Find where the given text appears and provide that cell's center as (X, Y) coordinate. 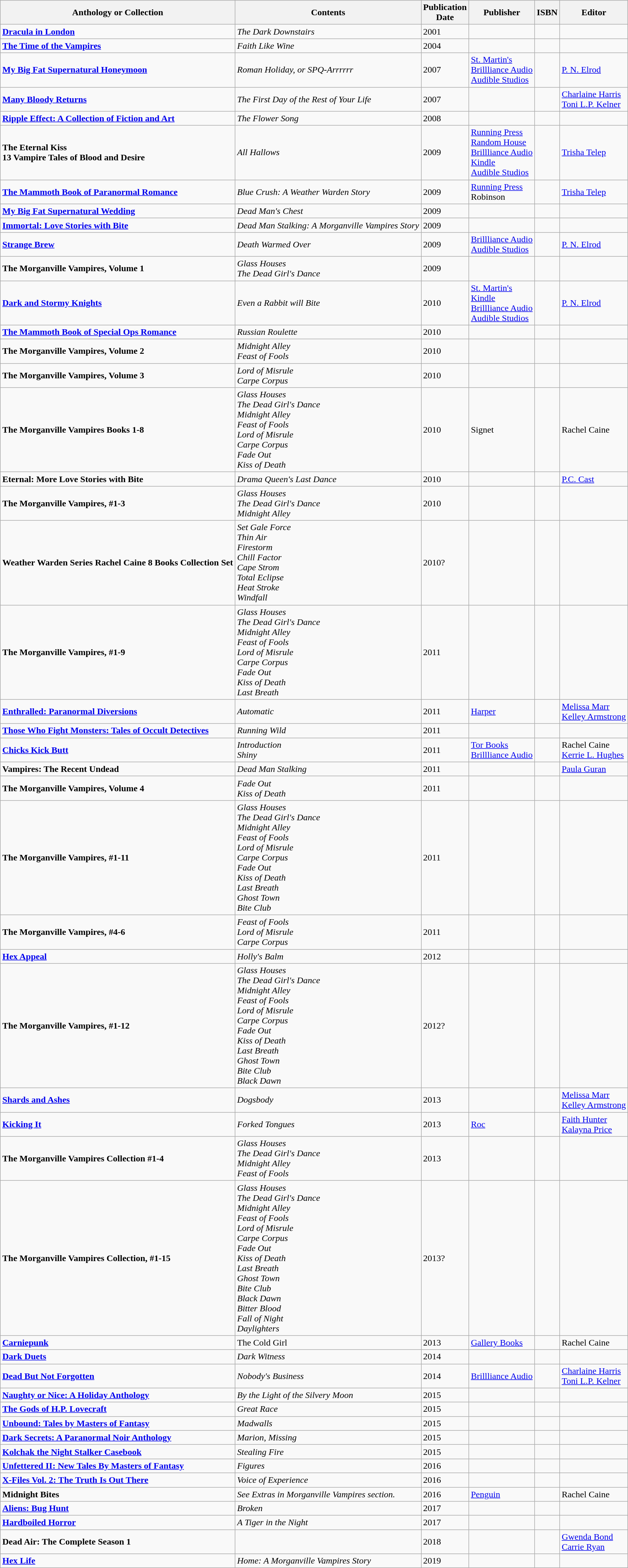
Brillliance Audio (502, 1376)
Contents (328, 13)
Lord of MisruleCarpe Corpus (328, 376)
See Extras in Morganville Vampires section. (328, 1494)
Glass HousesThe Dead Girl's DanceMidnight AlleyFeast of FoolsLord of MisruleCarpe CorpusFade OutKiss of DeathLast BreathGhost TownBite ClubBlack Dawn (328, 1026)
The Morganville Vampires, Volume 4 (117, 788)
The Cold Girl (328, 1343)
ISBN (547, 13)
Roc (502, 1124)
Running Wild (328, 731)
Dark Secrets: A Paranormal Noir Anthology (117, 1437)
2010? (445, 562)
Kolchak the Night Stalker Casebook (117, 1452)
Strange Brew (117, 244)
Feast of FoolsLord of MisruleCarpe Corpus (328, 932)
Glass HousesThe Dead Girl's DanceMidnight AlleyFeast of FoolsLord of MisruleCarpe CorpusFade OutKiss of DeathLast BreathGhost TownBite Club (328, 857)
Voice of Experience (328, 1480)
X-Files Vol. 2: The Truth Is Out There (117, 1480)
2012 (445, 956)
Russian Roulette (328, 332)
Glass HousesThe Dead Girl's DanceMidnight AlleyFeast of Fools (328, 1158)
Glass HousesThe Dead Girl's Dance (328, 269)
All Hallows (328, 153)
Faith HunterKalayna Price (594, 1124)
P.C. Cast (594, 479)
Hex Life (117, 1561)
Those Who Fight Monsters: Tales of Occult Detectives (117, 731)
Penguin (502, 1494)
Dark and Stormy Knights (117, 303)
The Dark Downstairs (328, 32)
St. Martin'sKindleBrillliance AudioAudible Studios (502, 303)
Death Warmed Over (328, 244)
IntroductionShiny (328, 750)
Even a Rabbit will Bite (328, 303)
The Mammoth Book of Special Ops Romance (117, 332)
Dark Witness (328, 1357)
The Morganville Vampires, Volume 3 (117, 376)
Brillliance AudioAudible Studios (502, 244)
A Tiger in the Night (328, 1523)
Enthralled: Paranormal Diversions (117, 711)
Marion, Missing (328, 1437)
2018 (445, 1542)
Many Bloody Returns (117, 99)
Dead But Not Forgotten (117, 1376)
Holly's Balm (328, 956)
2012? (445, 1026)
Roman Holiday, or SPQ-Arrrrrr (328, 70)
Glass HousesThe Dead Girl's DanceMidnight AlleyFeast of FoolsLord of MisruleCarpe CorpusFade OutKiss of DeathLast Breath (328, 652)
Dead Man Stalking: A Morganville Vampires Story (328, 225)
The Morganville Vampires Books 1-8 (117, 430)
Set Gale ForceThin AirFirestormChill FactorCape StromTotal EclipseHeat StrokeWindfall (328, 562)
Immortal: Love Stories with Bite (117, 225)
The Morganville Vampires, #1-12 (117, 1026)
Running PressRobinson (502, 192)
By the Light of the Silvery Moon (328, 1395)
Paula Guran (594, 769)
St. Martin'sBrillliance AudioAudible Studios (502, 70)
Harper (502, 711)
Aliens: Bug Hunt (117, 1508)
The Morganville Vampires, Volume 2 (117, 351)
Drama Queen's Last Dance (328, 479)
2013? (445, 1258)
Great Race (328, 1409)
Unfettered II: New Tales By Masters of Fantasy (117, 1466)
Tor BooksBrillliance Audio (502, 750)
Faith Like Wine (328, 46)
Dead Man's Chest (328, 211)
The Gods of H.P. Lovecraft (117, 1409)
The Flower Song (328, 118)
Anthology or Collection (117, 13)
Hex Appeal (117, 956)
Home: A Morganville Vampires Story (328, 1561)
The Morganville Vampires, #4-6 (117, 932)
The Morganville Vampires, #1-9 (117, 652)
The Morganville Vampires, Volume 1 (117, 269)
Glass HousesThe Dead Girl's DanceMidnight AlleyFeast of FoolsLord of MisruleCarpe CorpusFade OutKiss of Death (328, 430)
Vampires: The Recent Undead (117, 769)
2019 (445, 1561)
Stealing Fire (328, 1452)
Shards and Ashes (117, 1100)
Dead Man Stalking (328, 769)
Publisher (502, 13)
Weather Warden Series Rachel Caine 8 Books Collection Set (117, 562)
My Big Fat Supernatural Wedding (117, 211)
Running PressRandom HouseBrillliance AudioKindleAudible Studios (502, 153)
Dark Duets (117, 1357)
Automatic (328, 711)
Midnight AlleyFeast of Fools (328, 351)
Signet (502, 430)
The Mammoth Book of Paranormal Romance (117, 192)
Dracula in London (117, 32)
My Big Fat Supernatural Honeymoon (117, 70)
2004 (445, 46)
The Morganville Vampires Collection, #1-15 (117, 1258)
PublicationDate (445, 13)
The Morganville Vampires Collection #1-4 (117, 1158)
The Morganville Vampires, #1-3 (117, 503)
Naughty or Nice: A Holiday Anthology (117, 1395)
Ripple Effect: A Collection of Fiction and Art (117, 118)
The Morganville Vampires, #1-11 (117, 857)
The First Day of the Rest of Your Life (328, 99)
Editor (594, 13)
Blue Crush: A Weather Warden Story (328, 192)
Midnight Bites (117, 1494)
Fade OutKiss of Death (328, 788)
The Eternal Kiss13 Vampire Tales of Blood and Desire (117, 153)
Broken (328, 1508)
Gallery Books (502, 1343)
The Time of the Vampires (117, 46)
Nobody's Business (328, 1376)
Hardboiled Horror (117, 1523)
Dogsbody (328, 1100)
Figures (328, 1466)
Dead Air: The Complete Season 1 (117, 1542)
Unbound: Tales by Masters of Fantasy (117, 1423)
Chicks Kick Butt (117, 750)
Forked Tongues (328, 1124)
Carniepunk (117, 1343)
Glass HousesThe Dead Girl's DanceMidnight Alley (328, 503)
Gwenda BondCarrie Ryan (594, 1542)
2001 (445, 32)
Eternal: More Love Stories with Bite (117, 479)
Rachel CaineKerrie L. Hughes (594, 750)
2008 (445, 118)
Madwalls (328, 1423)
Kicking It (117, 1124)
